Search for the cell housing the specified text and yield its (x, y) center coordinate. 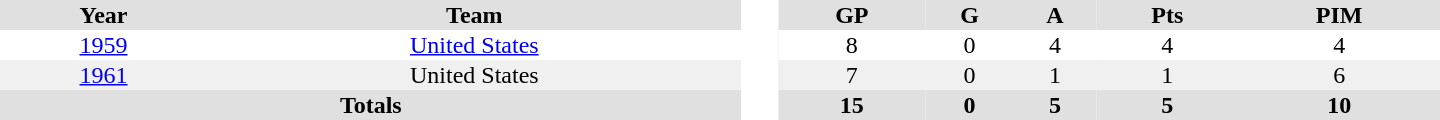
Team (474, 15)
PIM (1339, 15)
15 (852, 105)
GP (852, 15)
8 (852, 45)
1959 (104, 45)
6 (1339, 75)
1961 (104, 75)
10 (1339, 105)
G (970, 15)
Totals (371, 105)
Year (104, 15)
7 (852, 75)
Pts (1167, 15)
A (1056, 15)
